Determine the [X, Y] coordinate at the center of the cell enclosing the given text.  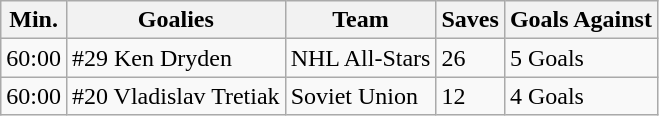
Min. [34, 20]
#29 Ken Dryden [176, 58]
#20 Vladislav Tretiak [176, 96]
4 Goals [580, 96]
Soviet Union [360, 96]
Goalies [176, 20]
Goals Against [580, 20]
Team [360, 20]
12 [470, 96]
NHL All-Stars [360, 58]
5 Goals [580, 58]
26 [470, 58]
Saves [470, 20]
